Capture the cell that displays the provided text and extract its (X, Y) central coordinate. 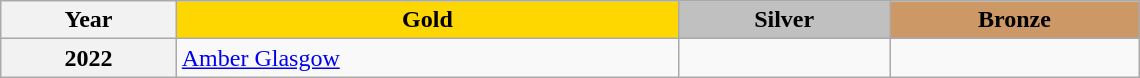
Amber Glasgow (427, 58)
Year (89, 20)
2022 (89, 58)
Gold (427, 20)
Bronze (1015, 20)
Silver (784, 20)
